Provide the (x, y) coordinate of the cell's center where the given text is located.  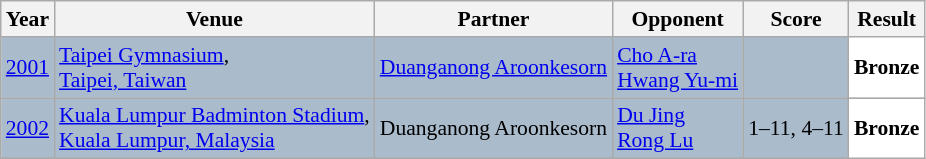
Cho A-ra Hwang Yu-mi (678, 68)
2001 (28, 68)
Score (796, 19)
2002 (28, 128)
Year (28, 19)
Du Jing Rong Lu (678, 128)
Opponent (678, 19)
Partner (494, 19)
Kuala Lumpur Badminton Stadium,Kuala Lumpur, Malaysia (214, 128)
Result (887, 19)
Taipei Gymnasium,Taipei, Taiwan (214, 68)
Venue (214, 19)
1–11, 4–11 (796, 128)
